Provide the [x, y] coordinate of the cell's center where the given text is located.  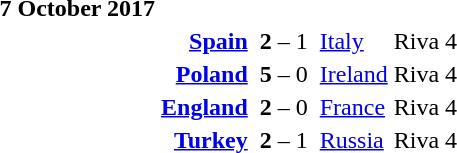
5 – 0 [284, 74]
Italy [354, 41]
Poland [205, 74]
Spain [205, 41]
England [205, 107]
2 – 1 [284, 41]
France [354, 107]
Ireland [354, 74]
2 – 0 [284, 107]
